Determine the [X, Y] coordinate at the center of the cell enclosing the given text.  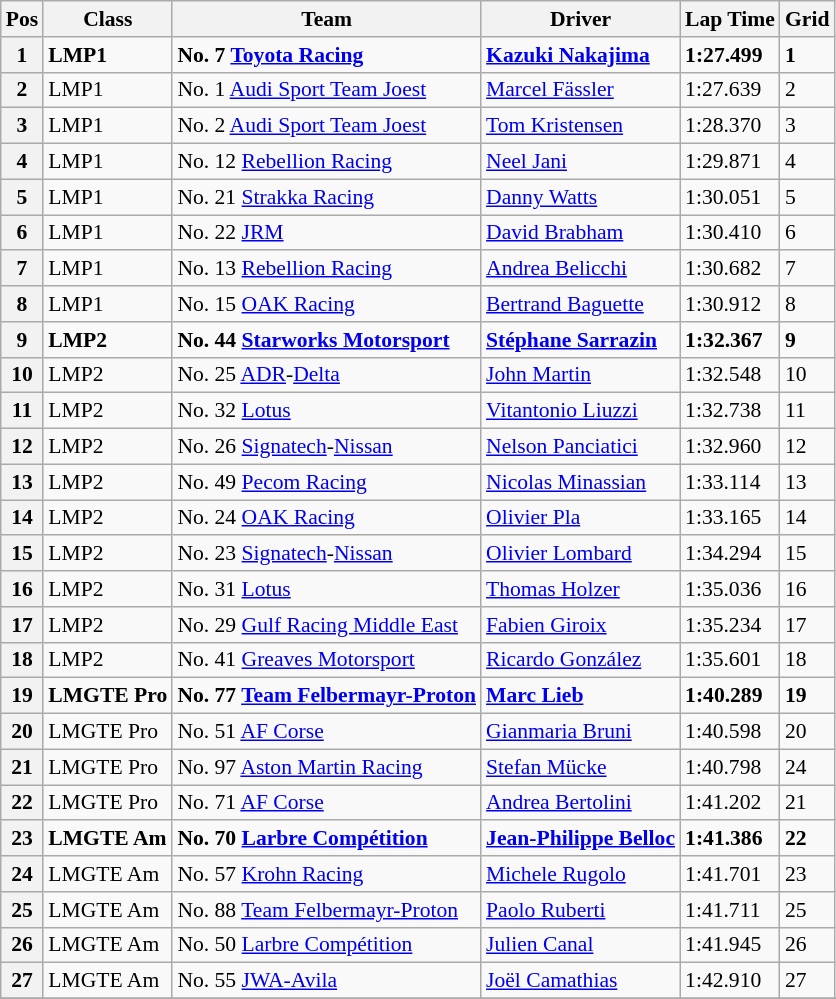
1:41.701 [730, 874]
No. 31 Lotus [326, 589]
1:35.036 [730, 589]
Pos [22, 19]
No. 51 AF Corse [326, 732]
Julien Canal [580, 945]
No. 29 Gulf Racing Middle East [326, 625]
No. 50 Larbre Compétition [326, 945]
Danny Watts [580, 197]
1:28.370 [730, 126]
Jean-Philippe Belloc [580, 839]
No. 55 JWA-Avila [326, 981]
1:27.639 [730, 90]
Thomas Holzer [580, 589]
No. 32 Lotus [326, 411]
No. 7 Toyota Racing [326, 55]
Bertrand Baguette [580, 304]
1:29.871 [730, 162]
1:33.114 [730, 482]
1:32.548 [730, 375]
Ricardo González [580, 660]
Neel Jani [580, 162]
1:32.738 [730, 411]
1:30.912 [730, 304]
John Martin [580, 375]
Andrea Bertolini [580, 803]
Kazuki Nakajima [580, 55]
Team [326, 19]
No. 25 ADR-Delta [326, 375]
1:40.289 [730, 696]
1:41.945 [730, 945]
1:40.598 [730, 732]
1:30.051 [730, 197]
Joël Camathias [580, 981]
Nicolas Minassian [580, 482]
No. 41 Greaves Motorsport [326, 660]
No. 88 Team Felbermayr-Proton [326, 910]
No. 26 Signatech-Nissan [326, 447]
No. 1 Audi Sport Team Joest [326, 90]
Gianmaria Bruni [580, 732]
1:32.367 [730, 340]
No. 24 OAK Racing [326, 518]
Olivier Lombard [580, 554]
Michele Rugolo [580, 874]
1:41.711 [730, 910]
1:40.798 [730, 767]
1:35.234 [730, 625]
Paolo Ruberti [580, 910]
No. 77 Team Felbermayr-Proton [326, 696]
David Brabham [580, 233]
1:30.682 [730, 269]
Vitantonio Liuzzi [580, 411]
No. 70 Larbre Compétition [326, 839]
1:41.202 [730, 803]
Driver [580, 19]
1:34.294 [730, 554]
No. 12 Rebellion Racing [326, 162]
Marcel Fässler [580, 90]
Class [108, 19]
Stefan Mücke [580, 767]
No. 2 Audi Sport Team Joest [326, 126]
1:35.601 [730, 660]
No. 71 AF Corse [326, 803]
Lap Time [730, 19]
1:41.386 [730, 839]
No. 44 Starworks Motorsport [326, 340]
Fabien Giroix [580, 625]
No. 49 Pecom Racing [326, 482]
No. 97 Aston Martin Racing [326, 767]
Stéphane Sarrazin [580, 340]
1:32.960 [730, 447]
No. 57 Krohn Racing [326, 874]
1:27.499 [730, 55]
Nelson Panciatici [580, 447]
1:30.410 [730, 233]
No. 21 Strakka Racing [326, 197]
Marc Lieb [580, 696]
1:33.165 [730, 518]
No. 15 OAK Racing [326, 304]
Grid [808, 19]
No. 22 JRM [326, 233]
Tom Kristensen [580, 126]
Andrea Belicchi [580, 269]
No. 13 Rebellion Racing [326, 269]
Olivier Pla [580, 518]
No. 23 Signatech-Nissan [326, 554]
1:42.910 [730, 981]
